Output the [x, y] coordinate of the center of the cell containing the given text.  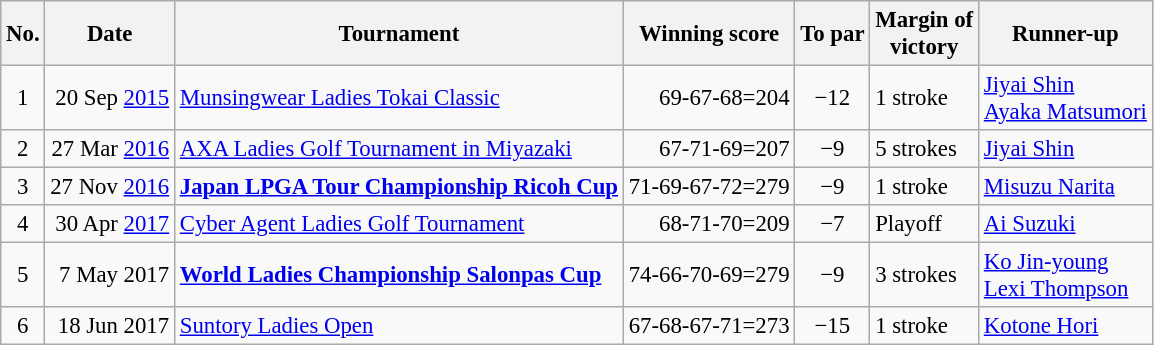
World Ladies Championship Salonpas Cup [398, 276]
5 [23, 276]
−7 [832, 224]
27 Mar 2016 [110, 149]
Ai Suzuki [1066, 224]
Tournament [398, 34]
3 strokes [924, 276]
4 [23, 224]
7 May 2017 [110, 276]
71-69-67-72=279 [709, 187]
Jiyai Shin [1066, 149]
−12 [832, 98]
5 strokes [924, 149]
Cyber Agent Ladies Golf Tournament [398, 224]
Playoff [924, 224]
27 Nov 2016 [110, 187]
Margin ofvictory [924, 34]
67-71-69=207 [709, 149]
Japan LPGA Tour Championship Ricoh Cup [398, 187]
Jiyai Shin Ayaka Matsumori [1066, 98]
20 Sep 2015 [110, 98]
69-67-68=204 [709, 98]
2 [23, 149]
Ko Jin-young Lexi Thompson [1066, 276]
Misuzu Narita [1066, 187]
No. [23, 34]
74-66-70-69=279 [709, 276]
68-71-70=209 [709, 224]
Winning score [709, 34]
3 [23, 187]
Runner-up [1066, 34]
Munsingwear Ladies Tokai Classic [398, 98]
1 [23, 98]
30 Apr 2017 [110, 224]
AXA Ladies Golf Tournament in Miyazaki [398, 149]
To par [832, 34]
Date [110, 34]
